Detect which cell encompasses the target text, then output its [X, Y] center coordinate. 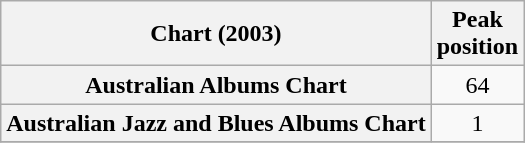
Chart (2003) [216, 34]
Australian Albums Chart [216, 85]
Peakposition [477, 34]
64 [477, 85]
Australian Jazz and Blues Albums Chart [216, 123]
1 [477, 123]
